Extract the [X, Y] coordinate from the center of the cell holding the provided text.  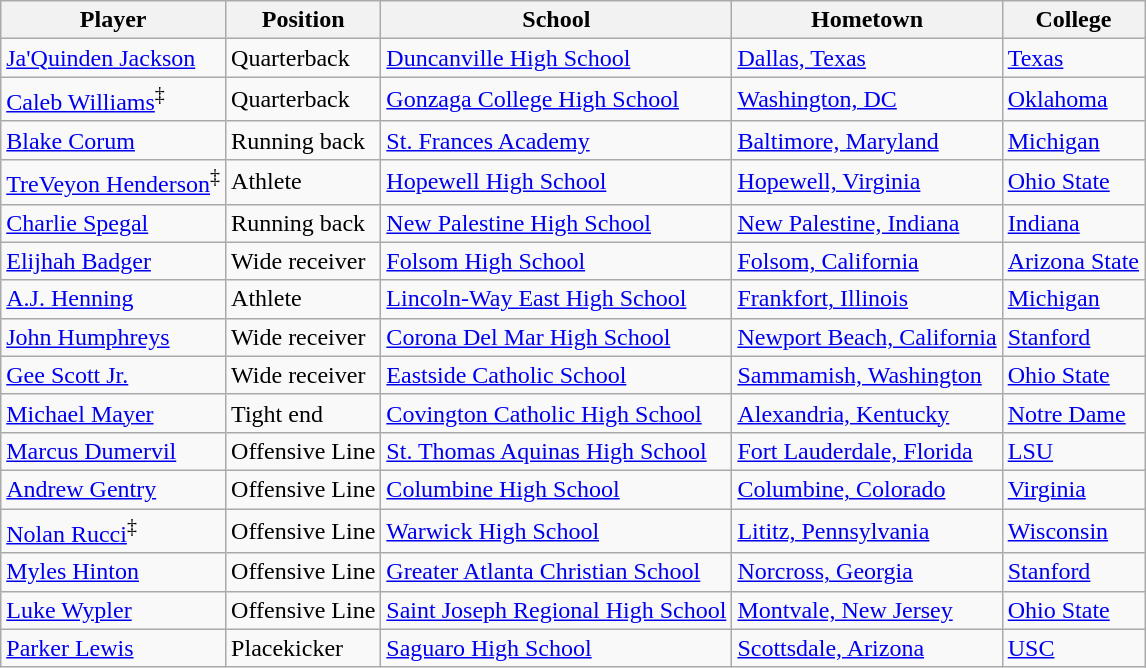
Warwick High School [556, 532]
St. Thomas Aquinas High School [556, 451]
Fort Lauderdale, Florida [867, 451]
USC [1073, 648]
Hometown [867, 20]
College [1073, 20]
Notre Dame [1073, 413]
Norcross, Georgia [867, 572]
Player [114, 20]
Virginia [1073, 489]
Lititz, Pennsylvania [867, 532]
Folsom High School [556, 261]
Lincoln-Way East High School [556, 299]
Dallas, Texas [867, 58]
Marcus Dumervil [114, 451]
Montvale, New Jersey [867, 610]
Myles Hinton [114, 572]
Gonzaga College High School [556, 100]
Gee Scott Jr. [114, 375]
Scottsdale, Arizona [867, 648]
Columbine High School [556, 489]
Covington Catholic High School [556, 413]
School [556, 20]
Columbine, Colorado [867, 489]
Eastside Catholic School [556, 375]
Sammamish, Washington [867, 375]
Baltimore, Maryland [867, 140]
Newport Beach, California [867, 337]
Frankfort, Illinois [867, 299]
Parker Lewis [114, 648]
New Palestine, Indiana [867, 223]
Tight end [304, 413]
Saint Joseph Regional High School [556, 610]
TreVeyon Henderson‡ [114, 182]
Corona Del Mar High School [556, 337]
Wisconsin [1073, 532]
Indiana [1073, 223]
John Humphreys [114, 337]
Folsom, California [867, 261]
Hopewell, Virginia [867, 182]
Luke Wypler [114, 610]
New Palestine High School [556, 223]
A.J. Henning [114, 299]
Elijhah Badger [114, 261]
St. Frances Academy [556, 140]
Texas [1073, 58]
Andrew Gentry [114, 489]
Hopewell High School [556, 182]
Ja'Quinden Jackson [114, 58]
Saguaro High School [556, 648]
Charlie Spegal [114, 223]
Greater Atlanta Christian School [556, 572]
Oklahoma [1073, 100]
Arizona State [1073, 261]
Placekicker [304, 648]
Duncanville High School [556, 58]
Alexandria, Kentucky [867, 413]
Position [304, 20]
Caleb Williams‡ [114, 100]
Nolan Rucci‡ [114, 532]
Blake Corum [114, 140]
Michael Mayer [114, 413]
LSU [1073, 451]
Washington, DC [867, 100]
